For the text-containing cell, return its midpoint in (X, Y) coordinate format. 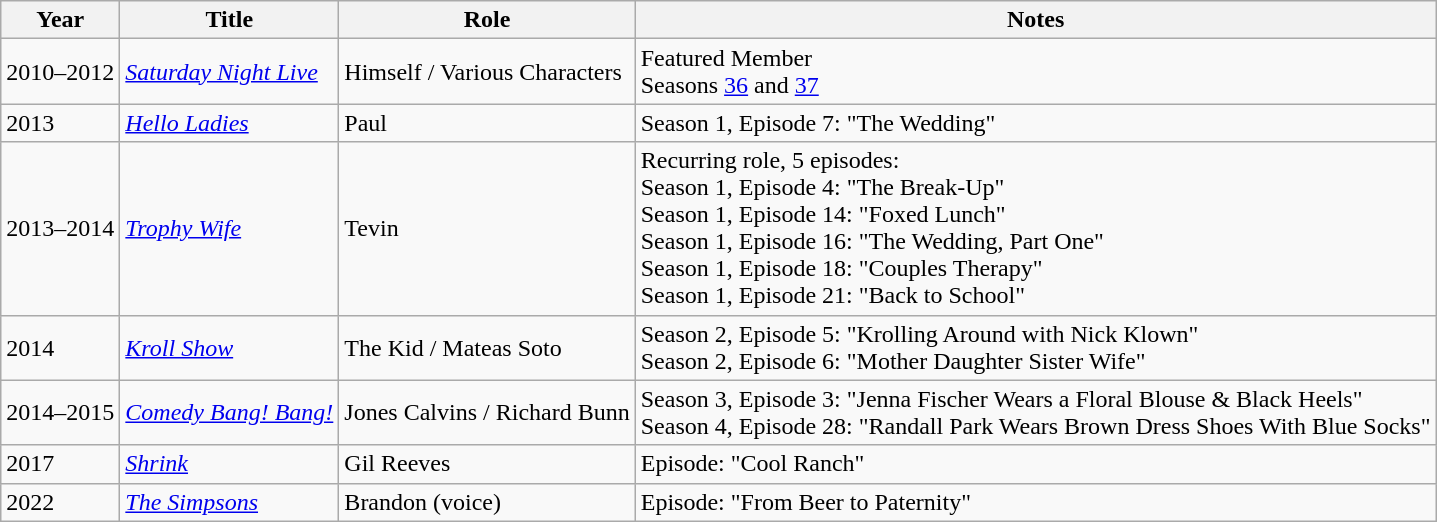
Hello Ladies (230, 123)
Tevin (487, 228)
2013 (60, 123)
Year (60, 20)
Episode: "Cool Ranch" (1036, 464)
2014–2015 (60, 412)
Trophy Wife (230, 228)
Paul (487, 123)
Season 3, Episode 3: "Jenna Fischer Wears a Floral Blouse & Black Heels"Season 4, Episode 28: "Randall Park Wears Brown Dress Shoes With Blue Socks" (1036, 412)
Season 2, Episode 5: "Krolling Around with Nick Klown" Season 2, Episode 6: "Mother Daughter Sister Wife" (1036, 348)
2017 (60, 464)
Shrink (230, 464)
Episode: "From Beer to Paternity" (1036, 502)
2010–2012 (60, 72)
Featured Member Seasons 36 and 37 (1036, 72)
The Simpsons (230, 502)
Brandon (voice) (487, 502)
Kroll Show (230, 348)
2014 (60, 348)
The Kid / Mateas Soto (487, 348)
Title (230, 20)
Jones Calvins / Richard Bunn (487, 412)
2022 (60, 502)
Gil Reeves (487, 464)
2013–2014 (60, 228)
Role (487, 20)
Season 1, Episode 7: "The Wedding" (1036, 123)
Saturday Night Live (230, 72)
Himself / Various Characters (487, 72)
Comedy Bang! Bang! (230, 412)
Notes (1036, 20)
